Return the (X, Y) coordinate for the center point of the cell that contains the specified text.  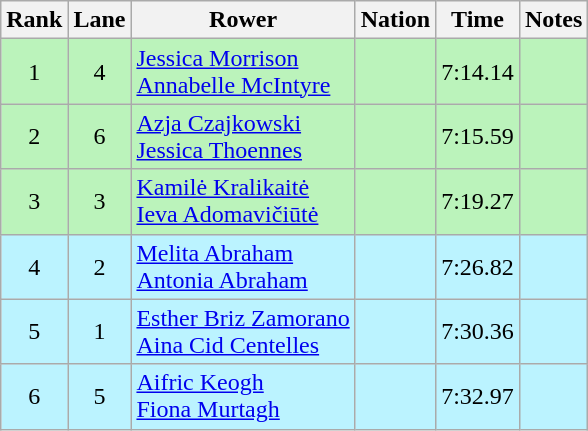
7:26.82 (478, 266)
Jessica MorrisonAnnabelle McIntyre (243, 72)
Kamilė KralikaitėIeva Adomavičiūtė (243, 202)
Melita AbrahamAntonia Abraham (243, 266)
7:14.14 (478, 72)
Time (478, 20)
Rower (243, 20)
Azja CzajkowskiJessica Thoennes (243, 136)
Notes (553, 20)
7:19.27 (478, 202)
7:30.36 (478, 332)
Aifric KeoghFiona Murtagh (243, 396)
Nation (395, 20)
Lane (100, 20)
Rank (34, 20)
7:32.97 (478, 396)
Esther Briz ZamoranoAina Cid Centelles (243, 332)
7:15.59 (478, 136)
